Return [x, y] of the center of cell containing provided text 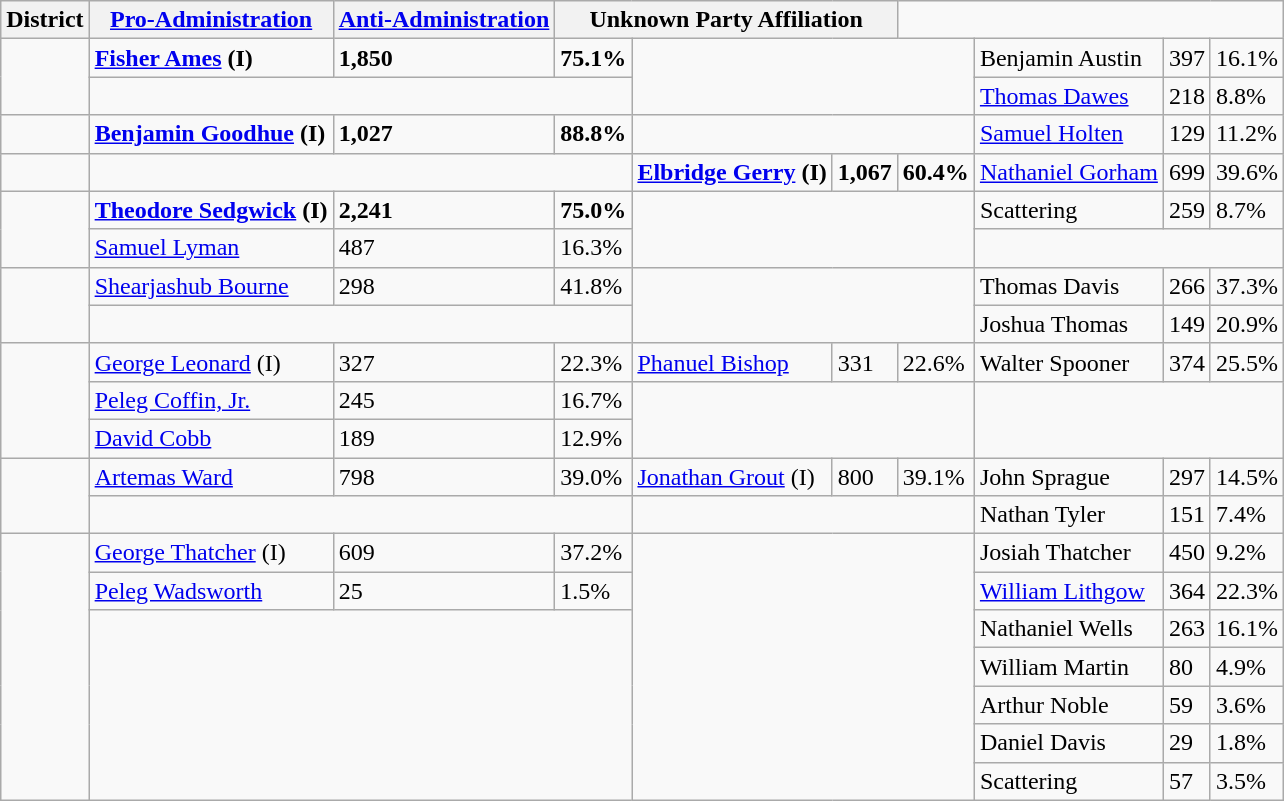
7.4% [1246, 515]
20.9% [1246, 324]
25.5% [1246, 362]
Arthur Noble [1068, 705]
Jonathan Grout (I) [732, 477]
11.2% [1246, 134]
266 [1186, 286]
Thomas Dawes [1068, 96]
Theodore Sedgwick (I) [211, 210]
609 [444, 553]
Elbridge Gerry (I) [732, 172]
88.8% [594, 134]
149 [1186, 324]
Peleg Wadsworth [211, 591]
37.3% [1246, 286]
14.5% [1246, 477]
Samuel Lyman [211, 248]
22.6% [936, 362]
William Lithgow [1068, 591]
218 [1186, 96]
364 [1186, 591]
39.1% [936, 477]
450 [1186, 553]
245 [444, 400]
12.9% [594, 438]
331 [864, 362]
9.2% [1246, 553]
8.8% [1246, 96]
39.6% [1246, 172]
263 [1186, 629]
David Cobb [211, 438]
75.0% [594, 210]
Samuel Holten [1068, 134]
Josiah Thatcher [1068, 553]
John Sprague [1068, 477]
80 [1186, 667]
Phanuel Bishop [732, 362]
259 [1186, 210]
374 [1186, 362]
Benjamin Austin [1068, 58]
699 [1186, 172]
District [45, 20]
Nathaniel Gorham [1068, 172]
75.1% [594, 58]
3.6% [1246, 705]
Nathan Tyler [1068, 515]
129 [1186, 134]
Unknown Party Affiliation [726, 20]
16.3% [594, 248]
Thomas Davis [1068, 286]
3.5% [1246, 781]
1,850 [444, 58]
Fisher Ames (I) [211, 58]
798 [444, 477]
Nathaniel Wells [1068, 629]
Anti-Administration [444, 20]
George Leonard (I) [211, 362]
298 [444, 286]
Daniel Davis [1068, 743]
1,027 [444, 134]
189 [444, 438]
29 [1186, 743]
Artemas Ward [211, 477]
Peleg Coffin, Jr. [211, 400]
Walter Spooner [1068, 362]
1.8% [1246, 743]
16.7% [594, 400]
25 [444, 591]
William Martin [1068, 667]
800 [864, 477]
297 [1186, 477]
37.2% [594, 553]
Benjamin Goodhue (I) [211, 134]
Shearjashub Bourne [211, 286]
2,241 [444, 210]
327 [444, 362]
151 [1186, 515]
487 [444, 248]
57 [1186, 781]
Pro-Administration [211, 20]
8.7% [1246, 210]
60.4% [936, 172]
39.0% [594, 477]
Joshua Thomas [1068, 324]
George Thatcher (I) [211, 553]
4.9% [1246, 667]
1.5% [594, 591]
1,067 [864, 172]
397 [1186, 58]
59 [1186, 705]
41.8% [594, 286]
